Pinpoint the cell where the given text exists, returning its (X, Y) midpoint coordinate. 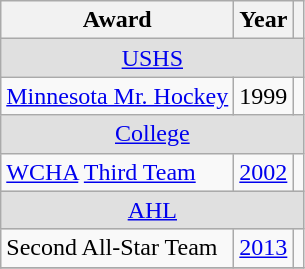
Award (118, 20)
1999 (264, 96)
AHL (152, 210)
2002 (264, 172)
Minnesota Mr. Hockey (118, 96)
USHS (152, 58)
College (152, 134)
Second All-Star Team (118, 248)
Year (264, 20)
WCHA Third Team (118, 172)
2013 (264, 248)
